Extract the (x, y) coordinate from the center of the cell holding the provided text.  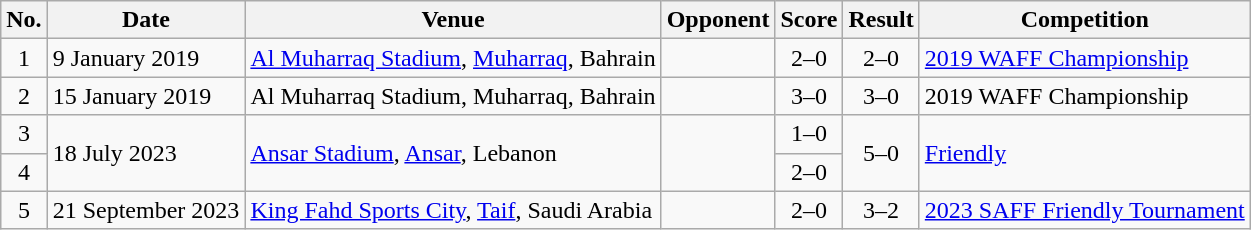
1–0 (809, 134)
5 (24, 210)
21 September 2023 (146, 210)
No. (24, 20)
Competition (1084, 20)
2 (24, 96)
4 (24, 172)
3 (24, 134)
Friendly (1084, 153)
5–0 (881, 153)
15 January 2019 (146, 96)
9 January 2019 (146, 58)
2023 SAFF Friendly Tournament (1084, 210)
3–2 (881, 210)
Ansar Stadium, Ansar, Lebanon (453, 153)
Opponent (718, 20)
Score (809, 20)
1 (24, 58)
Venue (453, 20)
18 July 2023 (146, 153)
King Fahd Sports City, Taif, Saudi Arabia (453, 210)
Date (146, 20)
Result (881, 20)
